Determine the [x, y] coordinate at the center of the cell enclosing the given text.  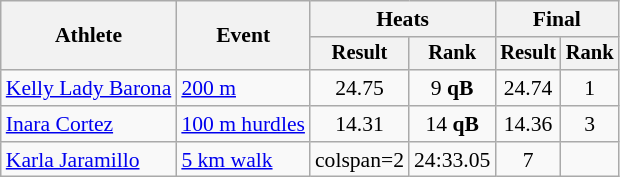
Heats [402, 19]
Event [243, 36]
100 m hurdles [243, 124]
1 [590, 88]
9 qB [452, 88]
Inara Cortez [89, 124]
24.74 [528, 88]
14.36 [528, 124]
14 qB [452, 124]
14.31 [360, 124]
200 m [243, 88]
3 [590, 124]
Kelly Lady Barona [89, 88]
24.75 [360, 88]
Final [556, 19]
Athlete [89, 36]
